Provide the (x, y) coordinate of the cell's center where the given text is located.  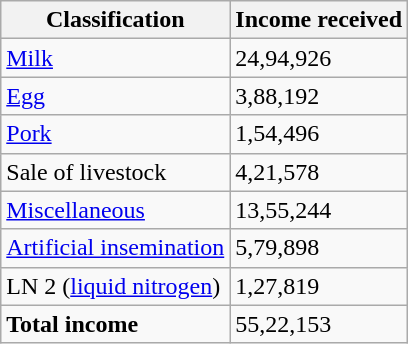
1,54,496 (319, 134)
4,21,578 (319, 172)
Classification (116, 20)
Artificial insemination (116, 248)
Sale of livestock (116, 172)
Egg (116, 96)
Total income (116, 324)
1,27,819 (319, 286)
13,55,244 (319, 210)
Income received (319, 20)
3,88,192 (319, 96)
Miscellaneous (116, 210)
Milk (116, 58)
Pork (116, 134)
24,94,926 (319, 58)
LN 2 (liquid nitrogen) (116, 286)
5,79,898 (319, 248)
55,22,153 (319, 324)
